Return (x, y) of the center of cell containing provided text 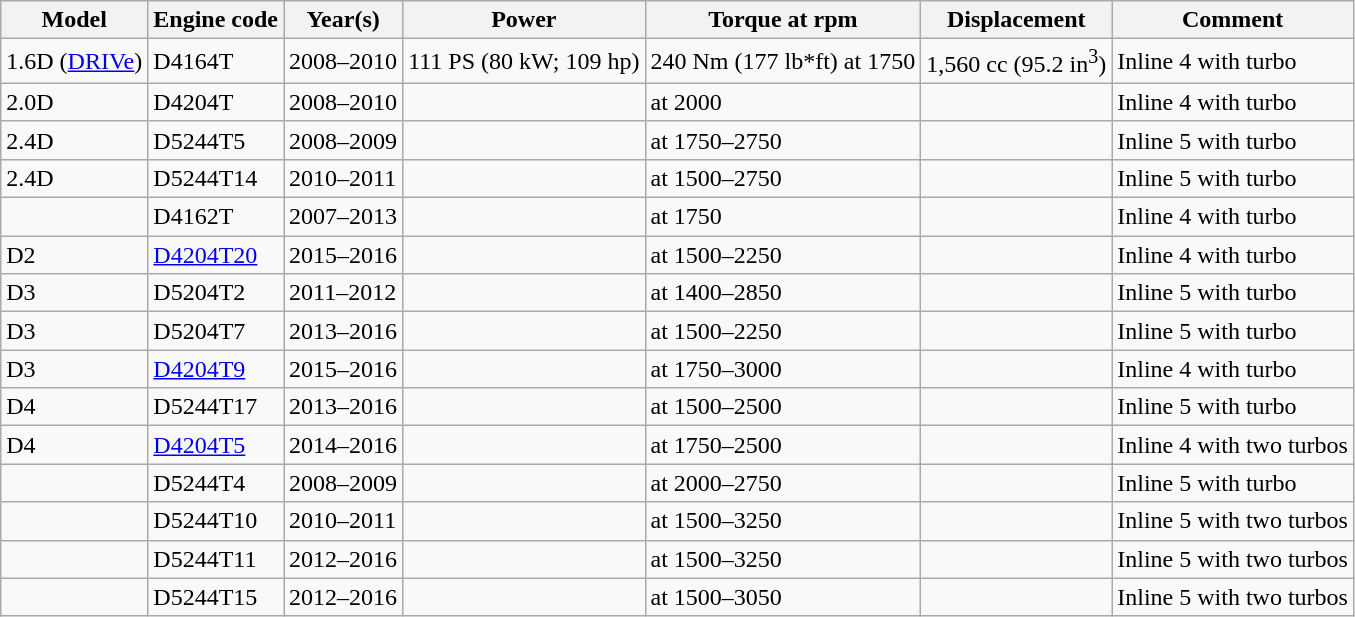
Comment (1233, 20)
2007–2013 (344, 217)
at 1400–2850 (783, 293)
111 PS (80 kW; 109 hp) (524, 62)
Inline 4 with two turbos (1233, 445)
D4204T9 (216, 369)
D4204T5 (216, 445)
at 1750 (783, 217)
at 1500–2750 (783, 178)
Displacement (1016, 20)
D2 (74, 255)
D5244T4 (216, 483)
at 2000–2750 (783, 483)
Power (524, 20)
Engine code (216, 20)
at 1500–2500 (783, 407)
D5244T14 (216, 178)
D5244T17 (216, 407)
1,560 cc (95.2 in3) (1016, 62)
D5244T10 (216, 521)
Year(s) (344, 20)
D5244T15 (216, 597)
D5244T11 (216, 559)
at 1500–3050 (783, 597)
D4204T20 (216, 255)
at 1750–3000 (783, 369)
at 2000 (783, 102)
D5204T2 (216, 293)
D4162T (216, 217)
D5204T7 (216, 331)
Model (74, 20)
at 1750–2750 (783, 140)
2014–2016 (344, 445)
at 1750–2500 (783, 445)
D5244T5 (216, 140)
2011–2012 (344, 293)
2.0D (74, 102)
D4204T (216, 102)
Torque at rpm (783, 20)
D4164T (216, 62)
1.6D (DRIVe) (74, 62)
240 Nm (177 lb*ft) at 1750 (783, 62)
